Locate the cell with the specified text and output its (x, y) center coordinate. 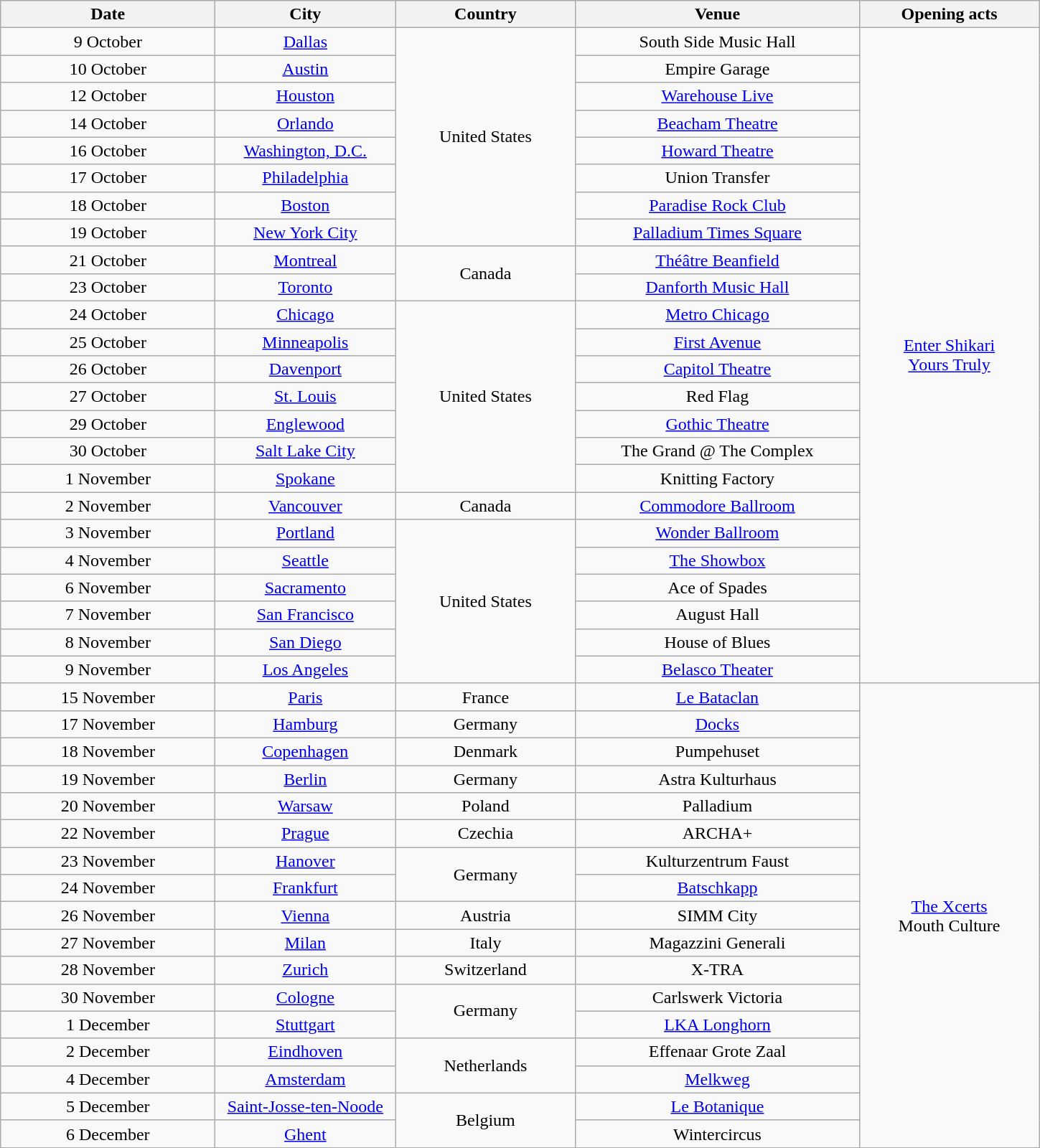
17 November (108, 724)
24 November (108, 888)
Carlswerk Victoria (718, 997)
Melkweg (718, 1079)
Toronto (306, 287)
27 October (108, 397)
21 October (108, 260)
Washington, D.C. (306, 151)
Magazzini Generali (718, 943)
August Hall (718, 615)
House of Blues (718, 642)
Palladium Times Square (718, 232)
4 November (108, 560)
14 October (108, 123)
San Francisco (306, 615)
Boston (306, 205)
Orlando (306, 123)
26 November (108, 916)
Chicago (306, 314)
25 October (108, 342)
Cologne (306, 997)
Ghent (306, 1134)
South Side Music Hall (718, 42)
France (485, 697)
18 October (108, 205)
Houston (306, 96)
Palladium (718, 806)
Czechia (485, 834)
Wintercircus (718, 1134)
Enter ShikariYours Truly (949, 356)
Spokane (306, 479)
Salt Lake City (306, 451)
17 October (108, 178)
Netherlands (485, 1065)
15 November (108, 697)
Paris (306, 697)
Eindhoven (306, 1052)
4 December (108, 1079)
Le Bataclan (718, 697)
Capitol Theatre (718, 370)
Amsterdam (306, 1079)
Seattle (306, 560)
24 October (108, 314)
Le Botanique (718, 1106)
Portland (306, 533)
18 November (108, 751)
Poland (485, 806)
7 November (108, 615)
1 December (108, 1025)
10 October (108, 69)
Docks (718, 724)
16 October (108, 151)
Berlin (306, 778)
Austin (306, 69)
Red Flag (718, 397)
Astra Kulturhaus (718, 778)
The Grand @ The Complex (718, 451)
6 December (108, 1134)
30 October (108, 451)
26 October (108, 370)
Davenport (306, 370)
27 November (108, 943)
Paradise Rock Club (718, 205)
Howard Theatre (718, 151)
Stuttgart (306, 1025)
San Diego (306, 642)
20 November (108, 806)
Théâtre Beanfield (718, 260)
Knitting Factory (718, 479)
Hamburg (306, 724)
City (306, 14)
Effenaar Grote Zaal (718, 1052)
Dallas (306, 42)
Belgium (485, 1120)
22 November (108, 834)
Prague (306, 834)
Danforth Music Hall (718, 287)
Kulturzentrum Faust (718, 861)
Pumpehuset (718, 751)
6 November (108, 588)
St. Louis (306, 397)
23 October (108, 287)
Frankfurt (306, 888)
8 November (108, 642)
First Avenue (718, 342)
Englewood (306, 424)
Warsaw (306, 806)
3 November (108, 533)
Austria (485, 916)
Sacramento (306, 588)
Denmark (485, 751)
12 October (108, 96)
Metro Chicago (718, 314)
Gothic Theatre (718, 424)
1 November (108, 479)
Switzerland (485, 970)
28 November (108, 970)
Opening acts (949, 14)
Vancouver (306, 506)
9 October (108, 42)
Minneapolis (306, 342)
SIMM City (718, 916)
Ace of Spades (718, 588)
Commodore Ballroom (718, 506)
Philadelphia (306, 178)
29 October (108, 424)
Batschkapp (718, 888)
The Showbox (718, 560)
Beacham Theatre (718, 123)
19 November (108, 778)
Hanover (306, 861)
Country (485, 14)
9 November (108, 669)
19 October (108, 232)
Belasco Theater (718, 669)
Empire Garage (718, 69)
Zurich (306, 970)
5 December (108, 1106)
Copenhagen (306, 751)
2 November (108, 506)
The XcertsMouth Culture (949, 916)
LKA Longhorn (718, 1025)
Union Transfer (718, 178)
Vienna (306, 916)
Saint-Josse-ten-Noode (306, 1106)
30 November (108, 997)
Italy (485, 943)
New York City (306, 232)
Warehouse Live (718, 96)
Milan (306, 943)
23 November (108, 861)
Los Angeles (306, 669)
X-TRA (718, 970)
Venue (718, 14)
Date (108, 14)
2 December (108, 1052)
ARCHA+ (718, 834)
Wonder Ballroom (718, 533)
Montreal (306, 260)
